Provide the [X, Y] coordinate of the cell's center where the given text is located.  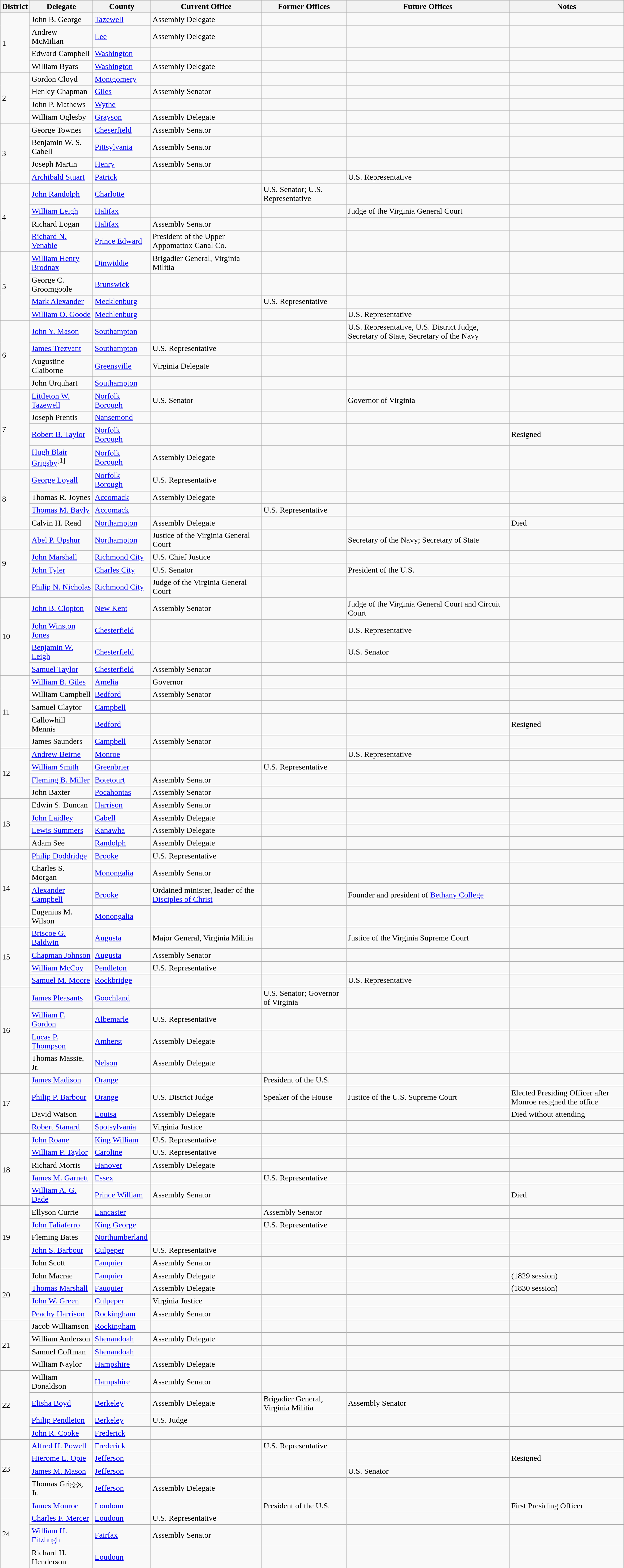
Justice of the Virginia General Court [206, 540]
Botetourt [122, 780]
21 [15, 1345]
24 [15, 1533]
Future Offices [428, 7]
John W. Green [61, 1301]
Fleming B. Miller [61, 780]
Tazewell [122, 19]
Essex [122, 1178]
Briscoe G. Baldwin [61, 938]
New Kent [122, 609]
William Campbell [61, 695]
Ellyson Currie [61, 1212]
John P. Mathews [61, 104]
William A. G. Dade [61, 1195]
William Naylor [61, 1364]
Lewis Summers [61, 830]
County [122, 7]
John Y. Mason [61, 331]
William Henry Brodnax [61, 263]
19 [15, 1237]
John Laidley [61, 817]
4 [15, 218]
William B. Giles [61, 682]
Joseph Prentis [61, 417]
Thomas Griggs, Jr. [61, 1488]
Lancaster [122, 1212]
President of the Upper Appomattox Canal Co. [206, 241]
13 [15, 824]
William McCoy [61, 968]
Ordained minister, leader of the Disciples of Christ [206, 894]
Fleming Bates [61, 1237]
10 [15, 637]
Died without attending [567, 1114]
Adam See [61, 843]
8 [15, 499]
23 [15, 1469]
William Oglesby [61, 117]
Current Office [206, 7]
U.S. Judge [206, 1420]
22 [15, 1405]
George Townes [61, 130]
Thomas M. Bayly [61, 510]
Spotsylvania [122, 1127]
7 [15, 429]
Secretary of the Navy; Secretary of State [428, 540]
John B. Clopton [61, 609]
Lucas P. Thompson [61, 1041]
William Byars [61, 66]
Andrew McMilian [61, 37]
Abel P. Upshur [61, 540]
Samuel Coffman [61, 1352]
Delegate [61, 7]
Former Offices [304, 7]
20 [15, 1294]
Thomas R. Joynes [61, 497]
Giles [122, 92]
Randolph [122, 843]
Samuel Claytor [61, 707]
Hierome L. Opie [61, 1458]
William O. Goode [61, 314]
Justice of the Virginia Supreme Court [428, 938]
Prince Edward [122, 241]
Grayson [122, 117]
John Roane [61, 1140]
Pendleton [122, 968]
Virginia Delegate [206, 366]
Nansemond [122, 417]
Governor of Virginia [428, 400]
Charlotte [122, 194]
Harrison [122, 805]
Littleton W. Tazewell [61, 400]
16 [15, 1030]
Philip Doddridge [61, 856]
Rockbridge [122, 980]
Albemarle [122, 1019]
Monroe [122, 754]
John Winston Jones [61, 631]
John B. George [61, 19]
9 [15, 563]
Speaker of the House [304, 1097]
Northumberland [122, 1237]
Founder and president of Bethany College [428, 894]
Mark Alexander [61, 302]
Judge of the Virginia General Court and Circuit Court [428, 609]
Richard N. Venable [61, 241]
William H. Fitzhugh [61, 1535]
11 [15, 712]
Peachy Harrison [61, 1313]
Notes [567, 7]
Amherst [122, 1041]
John Macrae [61, 1275]
Eugenius M. Wilson [61, 916]
3 [15, 153]
Amelia [122, 682]
First Presiding Officer [567, 1505]
Greensville [122, 366]
Philip Pendleton [61, 1420]
James Trezvant [61, 349]
Mecklenburg [122, 302]
Montgomery [122, 79]
Edwin S. Duncan [61, 805]
Robert B. Taylor [61, 435]
Benjamin W. S. Cabell [61, 147]
U.S. District Judge [206, 1097]
1 [15, 43]
Henley Chapman [61, 92]
Samuel Taylor [61, 669]
Benjamin W. Leigh [61, 652]
William Anderson [61, 1339]
Pocahontas [122, 792]
George C. Groomgoole [61, 285]
2 [15, 98]
Elected Presiding Officer after Monroe resigned the office [567, 1097]
Thomas Massie, Jr. [61, 1062]
Cabell [122, 817]
(1829 session) [567, 1275]
Gordon Cloyd [61, 79]
Charles City [122, 570]
James M. Mason [61, 1471]
Richard Morris [61, 1165]
Cheserfield [122, 130]
Henry [122, 164]
Louisa [122, 1114]
Kanawha [122, 830]
Mechlenburg [122, 314]
Alexander Campbell [61, 894]
King William [122, 1140]
William Smith [61, 767]
Prince William [122, 1195]
David Watson [61, 1114]
Edward Campbell [61, 54]
James Saunders [61, 742]
14 [15, 888]
17 [15, 1103]
Robert Stanard [61, 1127]
John Marshall [61, 557]
U.S. Senator; Governor of Virginia [304, 998]
Hugh Blair Grigsby[1] [61, 457]
Augustine Claiborne [61, 366]
King George [122, 1225]
William P. Taylor [61, 1152]
James M. Garnett [61, 1178]
John R. Cooke [61, 1433]
5 [15, 286]
Thomas Marshall [61, 1288]
Fairfax [122, 1535]
Calvin H. Read [61, 523]
Callowhill Mennis [61, 725]
Brunswick [122, 285]
15 [15, 957]
12 [15, 773]
James Pleasants [61, 998]
George Loyall [61, 480]
Goochland [122, 998]
Alfred H. Powell [61, 1446]
Richard Logan [61, 224]
Justice of the U.S. Supreme Court [428, 1097]
Lee [122, 37]
Jacob Williamson [61, 1326]
John Scott [61, 1263]
Wythe [122, 104]
Major General, Virginia Militia [206, 938]
Charles S. Morgan [61, 873]
William Donaldson [61, 1382]
John Randolph [61, 194]
18 [15, 1170]
Elisha Boyd [61, 1403]
John Tyler [61, 570]
Governor [206, 682]
Philip P. Barbour [61, 1097]
Joseph Martin [61, 164]
Chapman Johnson [61, 955]
John Taliaferro [61, 1225]
6 [15, 355]
William F. Gordon [61, 1019]
John Baxter [61, 792]
James Monroe [61, 1505]
District [15, 7]
U.S. Representative, U.S. District Judge, Secretary of State, Secretary of the Navy [428, 331]
James Madison [61, 1080]
Pittsylvania [122, 147]
William Leigh [61, 211]
U.S. Senator; U.S. Representative [304, 194]
John S. Barbour [61, 1250]
Dinwiddie [122, 263]
Richard H. Henderson [61, 1557]
Archibald Stuart [61, 177]
Nelson [122, 1062]
Greenbrier [122, 767]
Philip N. Nicholas [61, 587]
Patrick [122, 177]
U.S. Chief Justice [206, 557]
Samuel M. Moore [61, 980]
John Urquhart [61, 383]
Andrew Beirne [61, 754]
Hanover [122, 1165]
(1830 session) [567, 1288]
Caroline [122, 1152]
Charles F. Mercer [61, 1518]
